Find where the given text appears and provide that cell's center as [X, Y] coordinate. 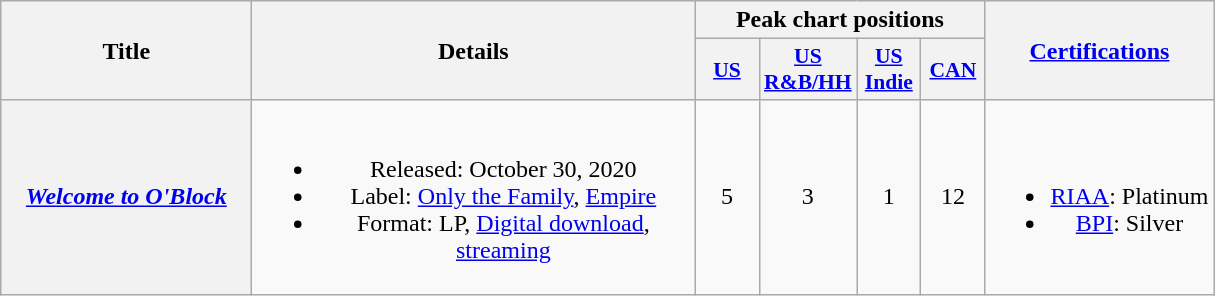
Certifications [1100, 50]
RIAA: PlatinumBPI: Silver [1100, 197]
5 [727, 197]
US [727, 70]
Peak chart positions [840, 20]
Welcome to O'Block [126, 197]
Released: October 30, 2020Label: Only the Family, EmpireFormat: LP, Digital download, streaming [474, 197]
12 [953, 197]
US Indie [889, 70]
1 [889, 197]
Title [126, 50]
3 [808, 197]
US R&B/HH [808, 70]
Details [474, 50]
CAN [953, 70]
